Return (X, Y) of the center of cell containing provided text 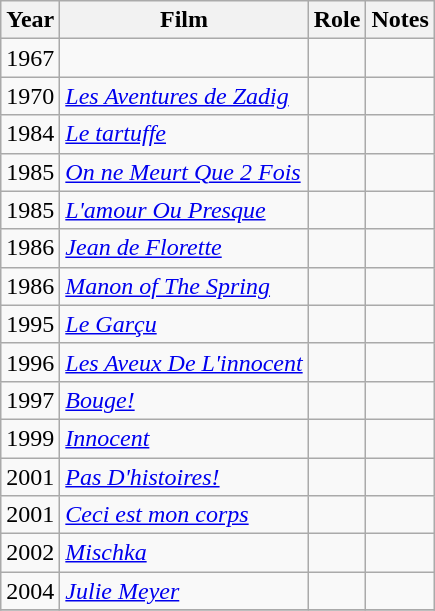
Jean de Florette (184, 248)
2004 (30, 591)
Film (184, 20)
Year (30, 20)
Le Garçu (184, 324)
1984 (30, 134)
1997 (30, 400)
Bouge! (184, 400)
1995 (30, 324)
1967 (30, 58)
Ceci est mon corps (184, 515)
1970 (30, 96)
1999 (30, 438)
Le tartuffe (184, 134)
Notes (400, 20)
Role (337, 20)
Les Aventures de Zadig (184, 96)
1996 (30, 362)
Manon of The Spring (184, 286)
Les Aveux De L'innocent (184, 362)
Pas D'histoires! (184, 477)
L'amour Ou Presque (184, 210)
On ne Meurt Que 2 Fois (184, 172)
Innocent (184, 438)
Julie Meyer (184, 591)
2002 (30, 553)
Mischka (184, 553)
